Return [x, y] of the center of cell containing provided text 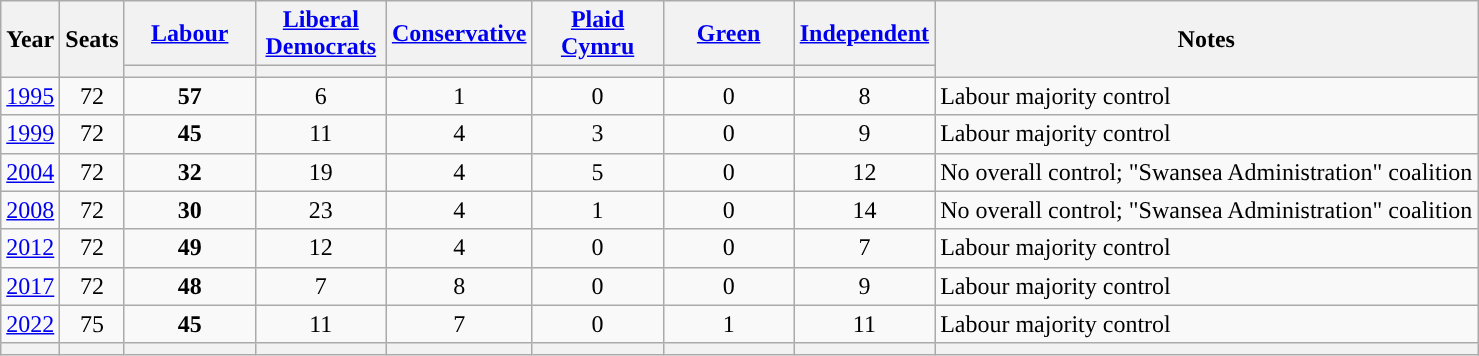
75 [92, 324]
2004 [30, 172]
2008 [30, 210]
Conservative [459, 34]
3 [598, 134]
48 [190, 286]
32 [190, 172]
1995 [30, 96]
49 [190, 248]
6 [320, 96]
Green [728, 34]
23 [320, 210]
14 [864, 210]
Seats [92, 39]
30 [190, 210]
2012 [30, 248]
Liberal Democrats [320, 34]
Plaid Cymru [598, 34]
Labour [190, 34]
19 [320, 172]
2017 [30, 286]
Independent [864, 34]
57 [190, 96]
1999 [30, 134]
Notes [1206, 39]
5 [598, 172]
2022 [30, 324]
Year [30, 39]
